Scan for the cell matching the given text and deliver its [x, y] coordinate at center. 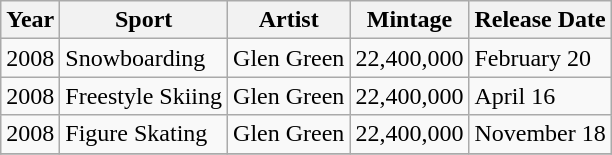
Year [30, 20]
Artist [289, 20]
Sport [144, 20]
Mintage [410, 20]
February 20 [540, 58]
April 16 [540, 96]
Freestyle Skiing [144, 96]
Figure Skating [144, 134]
November 18 [540, 134]
Snowboarding [144, 58]
Release Date [540, 20]
